Locate the cell with the specified text and output its (X, Y) center coordinate. 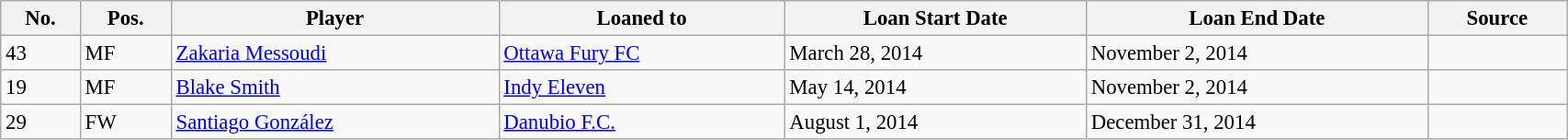
Blake Smith (334, 87)
Player (334, 18)
Zakaria Messoudi (334, 53)
December 31, 2014 (1257, 122)
FW (125, 122)
No. (40, 18)
29 (40, 122)
Santiago González (334, 122)
Danubio F.C. (641, 122)
Loaned to (641, 18)
March 28, 2014 (935, 53)
August 1, 2014 (935, 122)
Loan Start Date (935, 18)
43 (40, 53)
Loan End Date (1257, 18)
May 14, 2014 (935, 87)
19 (40, 87)
Ottawa Fury FC (641, 53)
Pos. (125, 18)
Source (1497, 18)
Indy Eleven (641, 87)
